Provide the (x, y) coordinate of the cell's center where the given text is located.  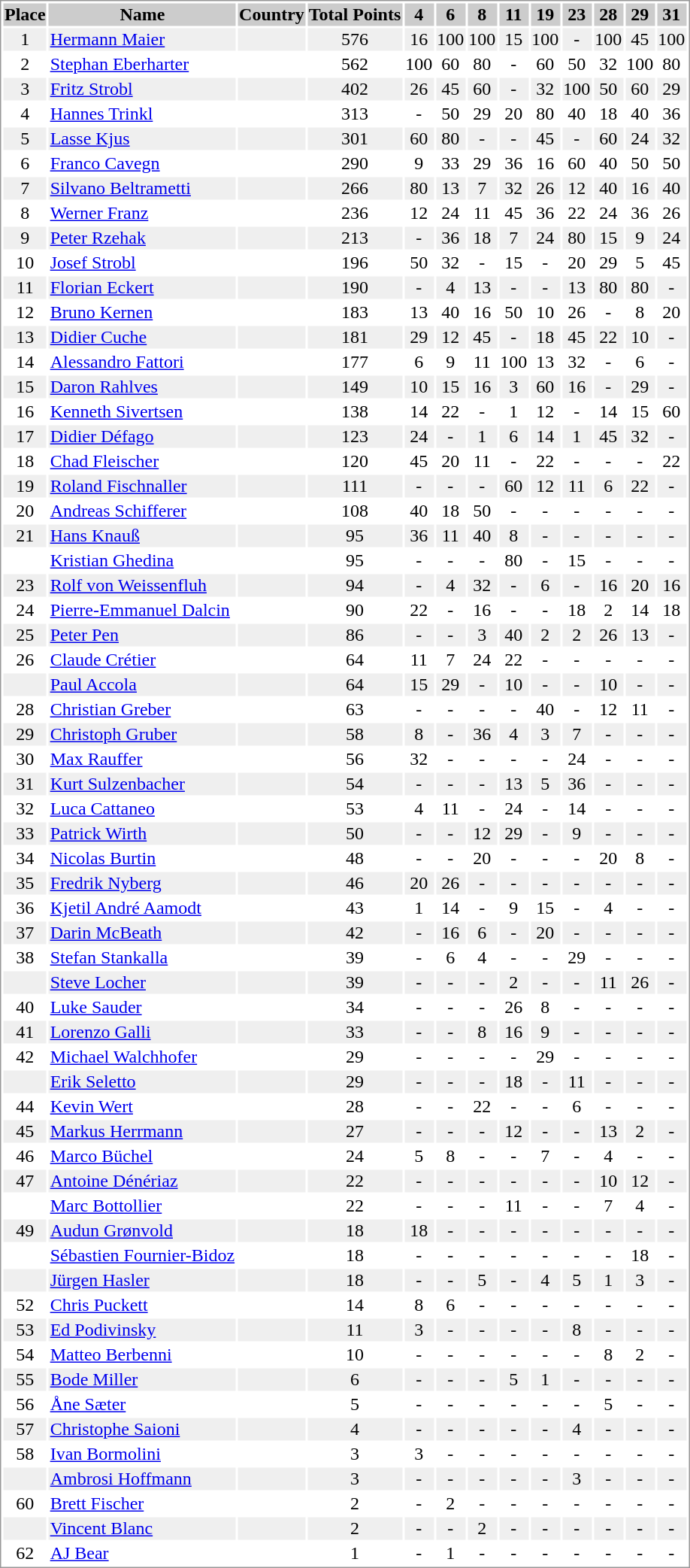
Steve Locher (142, 983)
27 (355, 1132)
Christian Greber (142, 709)
149 (355, 387)
Jürgen Hasler (142, 1281)
183 (355, 312)
25 (25, 635)
38 (25, 957)
236 (355, 213)
Stefan Stankalla (142, 957)
120 (355, 461)
43 (355, 908)
Kjetil André Aamodt (142, 908)
Audun Grønvold (142, 1231)
290 (355, 163)
Erik Seletto (142, 1082)
Josef Strobl (142, 262)
Patrick Wirth (142, 834)
Hermann Maier (142, 40)
Total Points (355, 14)
Fritz Strobl (142, 89)
Christophe Saioni (142, 1430)
301 (355, 139)
86 (355, 635)
41 (25, 1033)
Nicolas Burtin (142, 858)
266 (355, 189)
Peter Rzehak (142, 238)
94 (355, 586)
Werner Franz (142, 213)
49 (25, 1231)
Matteo Berbenni (142, 1354)
62 (25, 1553)
Fredrik Nyberg (142, 884)
Åne Sæter (142, 1404)
Stephan Eberharter (142, 64)
108 (355, 511)
Kevin Wert (142, 1106)
17 (25, 437)
Paul Accola (142, 685)
Marc Bottollier (142, 1206)
Kurt Sulzenbacher (142, 784)
Place (25, 14)
57 (25, 1430)
Claude Crétier (142, 660)
Franco Cavegn (142, 163)
Peter Pen (142, 635)
37 (25, 933)
Kenneth Sivertsen (142, 411)
Markus Herrmann (142, 1132)
44 (25, 1106)
576 (355, 40)
Marco Büchel (142, 1156)
402 (355, 89)
Name (142, 14)
Vincent Blanc (142, 1529)
Country (272, 14)
Ambrosi Hoffmann (142, 1479)
47 (25, 1181)
AJ Bear (142, 1553)
21 (25, 536)
138 (355, 411)
Lorenzo Galli (142, 1033)
213 (355, 238)
Chris Puckett (142, 1305)
123 (355, 437)
Kristian Ghedina (142, 560)
Luke Sauder (142, 1007)
177 (355, 362)
Brett Fischer (142, 1503)
Hannes Trinkl (142, 114)
Lasse Kjus (142, 139)
Christoph Gruber (142, 735)
Ed Podivinsky (142, 1330)
Andreas Schifferer (142, 511)
196 (355, 262)
Chad Fleischer (142, 461)
Pierre-Emmanuel Dalcin (142, 610)
55 (25, 1380)
313 (355, 114)
111 (355, 487)
Alessandro Fattori (142, 362)
Bode Miller (142, 1380)
Florian Eckert (142, 288)
Max Rauffer (142, 759)
Darin McBeath (142, 933)
Antoine Dénériaz (142, 1181)
Bruno Kernen (142, 312)
Luca Cattaneo (142, 808)
Didier Défago (142, 437)
Sébastien Fournier-Bidoz (142, 1255)
Rolf von Weissenfluh (142, 586)
Hans Knauß (142, 536)
Didier Cuche (142, 338)
Daron Rahlves (142, 387)
Michael Walchhofer (142, 1057)
562 (355, 64)
63 (355, 709)
48 (355, 858)
190 (355, 288)
52 (25, 1305)
Roland Fischnaller (142, 487)
Silvano Beltrametti (142, 189)
Ivan Bormolini (142, 1454)
30 (25, 759)
90 (355, 610)
35 (25, 884)
181 (355, 338)
